Find where the given text appears and provide that cell's center as (X, Y) coordinate. 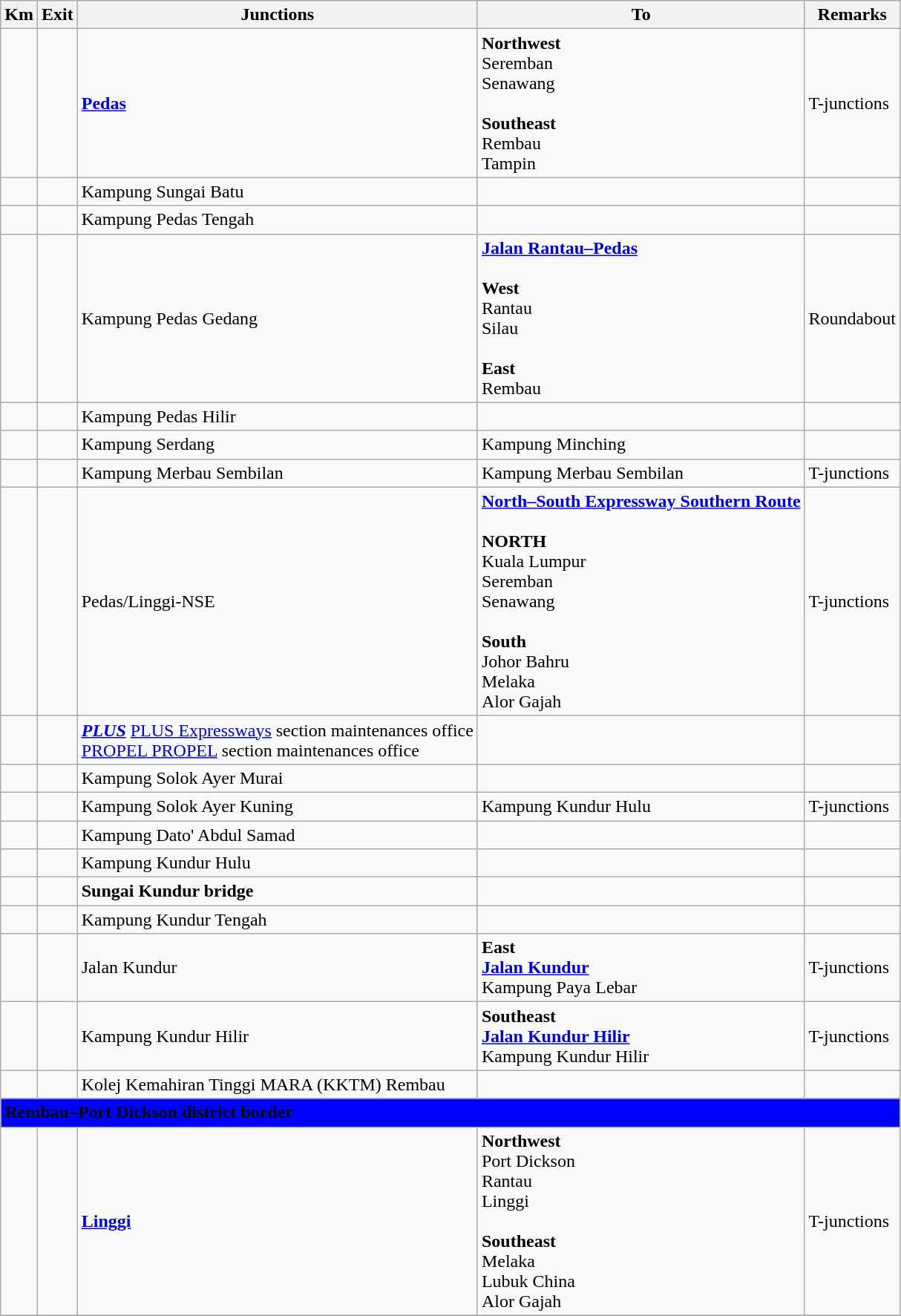
Jalan Rantau–PedasWestRantauSilauEastRembau (641, 318)
Kampung Kundur Hilir (278, 1036)
Km (19, 15)
Rembau–Port Dickson district border (450, 1113)
North–South Expressway Southern RouteNORTHKuala LumpurSerembanSenawangSouthJohor BahruMelakaAlor Gajah (641, 601)
Northwest Port Dickson Rantau LinggiSoutheast Melaka Lubuk China Alor Gajah (641, 1221)
Southeast Jalan Kundur HilirKampung Kundur Hilir (641, 1036)
Sungai Kundur bridge (278, 891)
Kampung Solok Ayer Kuning (278, 806)
Kampung Dato' Abdul Samad (278, 835)
Kampung Pedas Gedang (278, 318)
Kampung Pedas Tengah (278, 220)
Remarks (852, 15)
Kolej Kemahiran Tinggi MARA (KKTM) Rembau (278, 1084)
PLUS PLUS Expressways section maintenances officePROPEL PROPEL section maintenances office (278, 739)
Kampung Minching (641, 445)
Linggi (278, 1221)
Pedas/Linggi-NSE (278, 601)
Kampung Serdang (278, 445)
Kampung Kundur Tengah (278, 920)
Pedas (278, 103)
Jalan Kundur (278, 968)
Kampung Pedas Hilir (278, 416)
To (641, 15)
Kampung Solok Ayer Murai (278, 778)
Roundabout (852, 318)
East Jalan KundurKampung Paya Lebar (641, 968)
Kampung Sungai Batu (278, 191)
Junctions (278, 15)
Northwest Seremban SenawangSoutheast Rembau Tampin (641, 103)
Exit (57, 15)
